Return (x, y) of the center of cell containing provided text 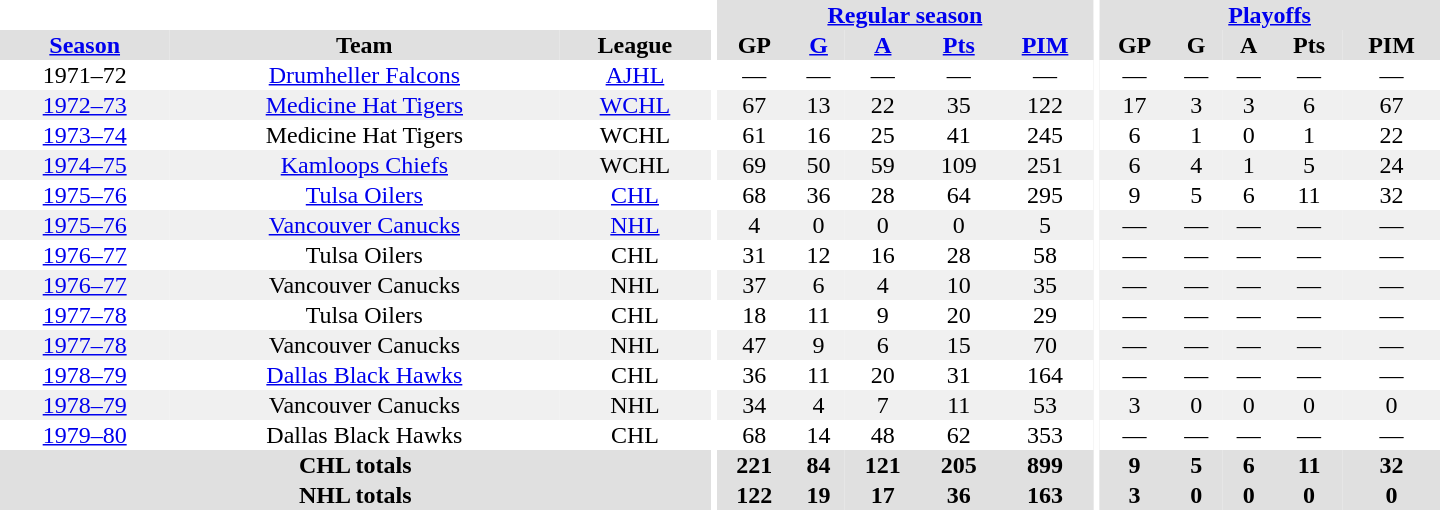
53 (1046, 405)
221 (754, 465)
245 (1046, 135)
121 (883, 465)
NHL totals (356, 495)
18 (754, 315)
69 (754, 165)
34 (754, 405)
29 (1046, 315)
1971–72 (84, 75)
48 (883, 435)
41 (959, 135)
League (634, 45)
353 (1046, 435)
47 (754, 345)
1974–75 (84, 165)
Team (364, 45)
AJHL (634, 75)
Regular season (904, 15)
164 (1046, 375)
59 (883, 165)
62 (959, 435)
205 (959, 465)
25 (883, 135)
58 (1046, 255)
1972–73 (84, 105)
12 (818, 255)
163 (1046, 495)
50 (818, 165)
1973–74 (84, 135)
899 (1046, 465)
10 (959, 285)
15 (959, 345)
84 (818, 465)
14 (818, 435)
109 (959, 165)
70 (1046, 345)
64 (959, 195)
7 (883, 405)
Playoffs (1270, 15)
13 (818, 105)
Season (84, 45)
295 (1046, 195)
251 (1046, 165)
CHL totals (356, 465)
37 (754, 285)
19 (818, 495)
Kamloops Chiefs (364, 165)
Drumheller Falcons (364, 75)
24 (1392, 165)
1979–80 (84, 435)
61 (754, 135)
